Provide the (X, Y) coordinate of the cell's center where the given text is located.  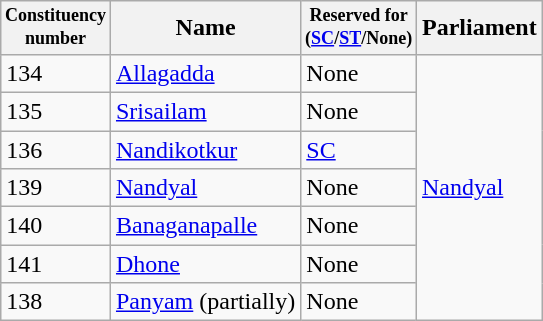
Parliament (480, 28)
Srisailam (205, 111)
Constituency number (56, 28)
Banaganapalle (205, 226)
140 (56, 226)
SC (359, 150)
141 (56, 264)
Nandikotkur (205, 150)
Name (205, 28)
138 (56, 302)
136 (56, 150)
Allagadda (205, 73)
Dhone (205, 264)
134 (56, 73)
Panyam (partially) (205, 302)
Reserved for(SC/ST/None) (359, 28)
135 (56, 111)
139 (56, 188)
